Detect which cell encompasses the target text, then output its (x, y) center coordinate. 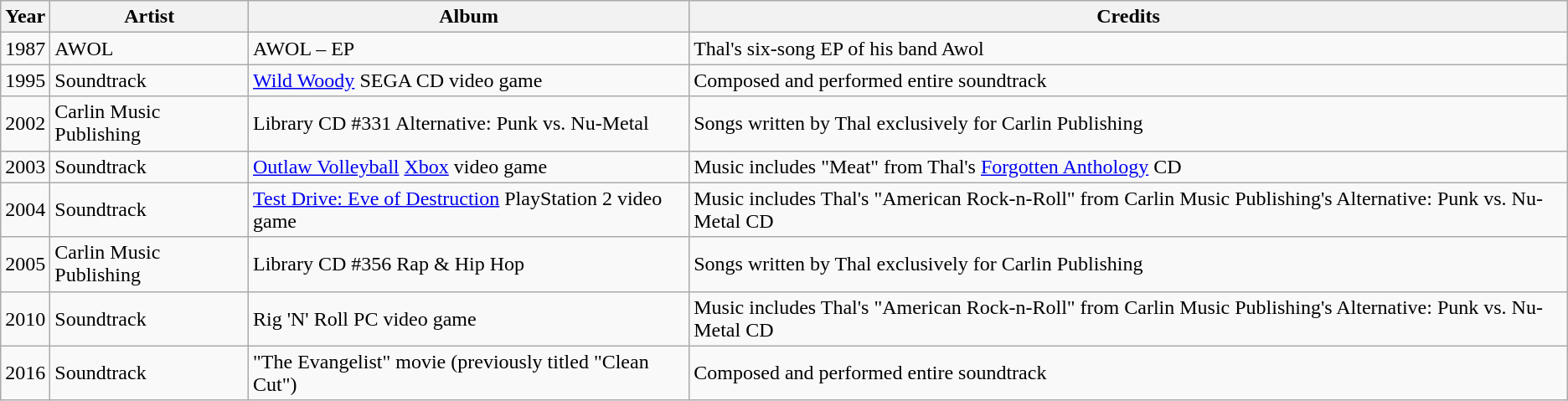
2002 (25, 124)
AWOL (149, 49)
Album (469, 17)
2010 (25, 318)
Library CD #356 Rap & Hip Hop (469, 265)
2005 (25, 265)
Credits (1129, 17)
Library CD #331 Alternative: Punk vs. Nu-Metal (469, 124)
Year (25, 17)
1995 (25, 80)
Artist (149, 17)
2004 (25, 209)
AWOL – EP (469, 49)
Music includes "Meat" from Thal's Forgotten Anthology CD (1129, 167)
1987 (25, 49)
Outlaw Volleyball Xbox video game (469, 167)
"The Evangelist" movie (previously titled "Clean Cut") (469, 373)
2016 (25, 373)
Rig 'N' Roll PC video game (469, 318)
Thal's six-song EP of his band Awol (1129, 49)
2003 (25, 167)
Test Drive: Eve of Destruction PlayStation 2 video game (469, 209)
Wild Woody SEGA CD video game (469, 80)
